Return [X, Y] of the center of cell containing provided text 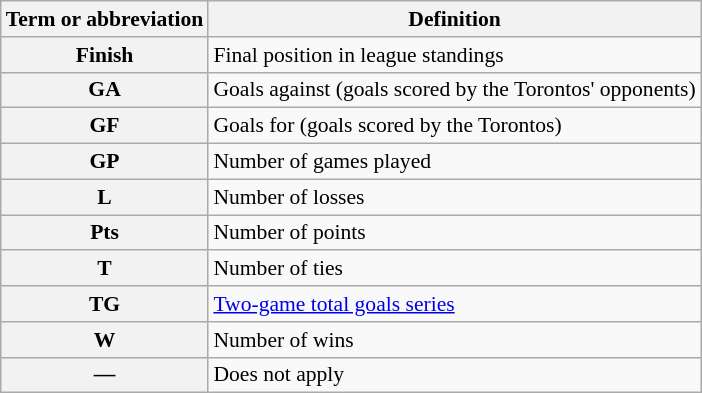
TG [105, 304]
Finish [105, 55]
GF [105, 126]
GA [105, 90]
GP [105, 162]
T [105, 269]
Number of ties [454, 269]
Number of wins [454, 340]
Pts [105, 233]
W [105, 340]
Goals against (goals scored by the Torontos' opponents) [454, 90]
Number of points [454, 233]
L [105, 197]
Term or abbreviation [105, 19]
Two-game total goals series [454, 304]
Goals for (goals scored by the Torontos) [454, 126]
Number of games played [454, 162]
— [105, 375]
Final position in league standings [454, 55]
Definition [454, 19]
Number of losses [454, 197]
Does not apply [454, 375]
